For the text-containing cell, return its midpoint in [X, Y] coordinate format. 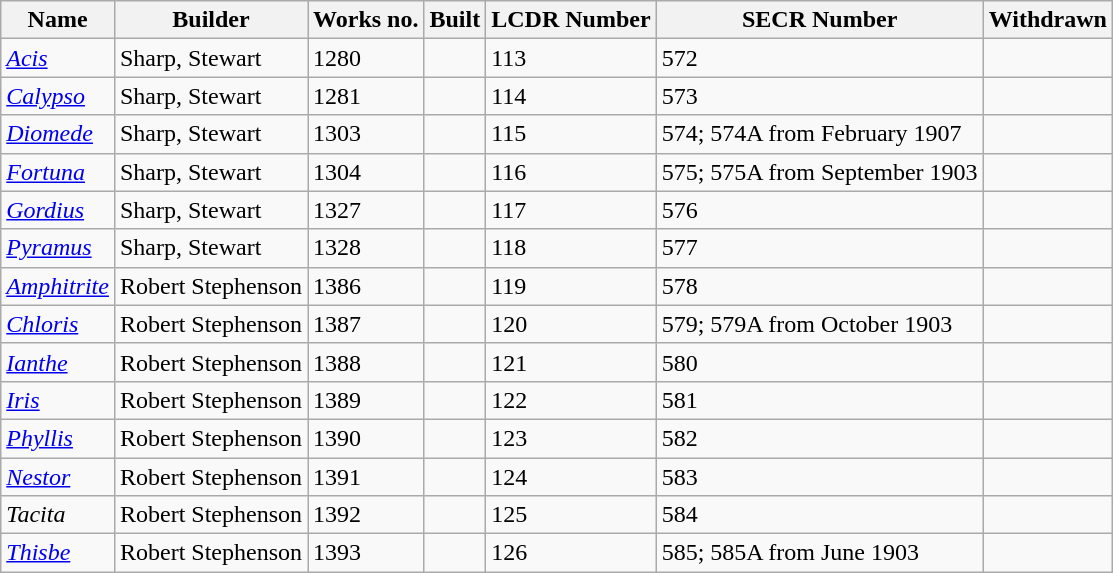
Thisbe [58, 553]
118 [571, 248]
Name [58, 20]
Tacita [58, 515]
Chloris [58, 324]
580 [820, 362]
582 [820, 438]
578 [820, 286]
581 [820, 400]
Fortuna [58, 172]
1304 [366, 172]
1391 [366, 477]
126 [571, 553]
1389 [366, 400]
121 [571, 362]
576 [820, 210]
1327 [366, 210]
Acis [58, 58]
584 [820, 515]
1387 [366, 324]
113 [571, 58]
114 [571, 96]
577 [820, 248]
Pyramus [58, 248]
Amphitrite [58, 286]
124 [571, 477]
Ianthe [58, 362]
1280 [366, 58]
575; 575A from September 1903 [820, 172]
123 [571, 438]
1281 [366, 96]
116 [571, 172]
1328 [366, 248]
119 [571, 286]
1386 [366, 286]
573 [820, 96]
Phyllis [58, 438]
1393 [366, 553]
Calypso [58, 96]
1303 [366, 134]
574; 574A from February 1907 [820, 134]
LCDR Number [571, 20]
572 [820, 58]
117 [571, 210]
Withdrawn [1048, 20]
Diomede [58, 134]
Builder [210, 20]
115 [571, 134]
Works no. [366, 20]
1390 [366, 438]
1392 [366, 515]
SECR Number [820, 20]
Nestor [58, 477]
583 [820, 477]
125 [571, 515]
Gordius [58, 210]
Iris [58, 400]
120 [571, 324]
1388 [366, 362]
579; 579A from October 1903 [820, 324]
122 [571, 400]
Built [455, 20]
585; 585A from June 1903 [820, 553]
